Search for the cell housing the specified text and yield its [x, y] center coordinate. 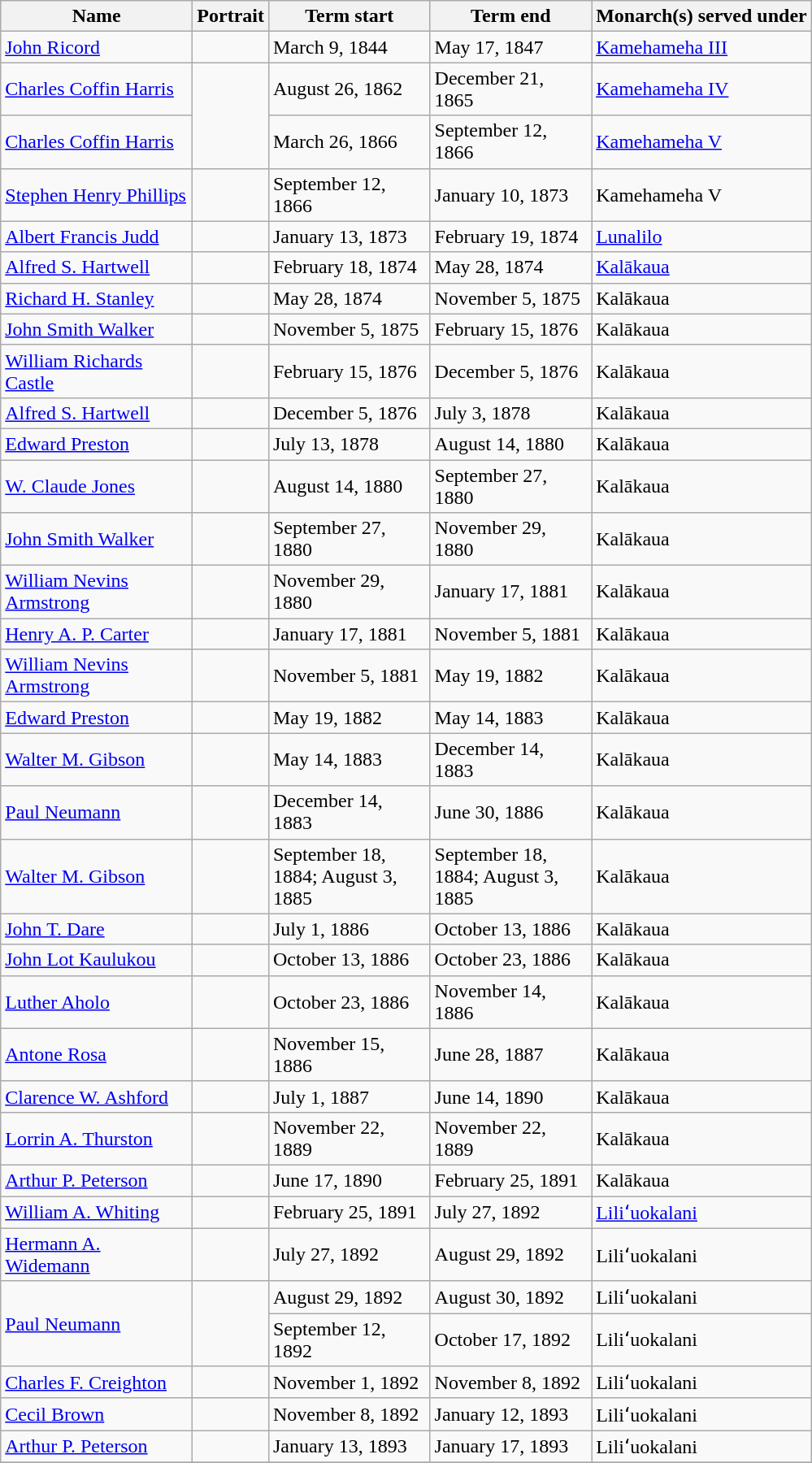
Term start [350, 16]
Antone Rosa [97, 1055]
William A. Whiting [97, 1213]
July 3, 1878 [510, 413]
Henry A. P. Carter [97, 634]
Portrait [231, 16]
January 13, 1893 [350, 1447]
Lunalilo [702, 237]
November 15, 1886 [350, 1055]
Term end [510, 16]
Stephen Henry Phillips [97, 195]
October 17, 1892 [510, 1339]
Hermann A. Widemann [97, 1255]
December 21, 1865 [510, 89]
June 14, 1890 [510, 1096]
November 14, 1886 [510, 1001]
March 26, 1866 [350, 141]
Cecil Brown [97, 1414]
John Lot Kaulukou [97, 960]
January 12, 1893 [510, 1414]
January 13, 1873 [350, 237]
Clarence W. Ashford [97, 1096]
June 28, 1887 [510, 1055]
Albert Francis Judd [97, 237]
July 1, 1887 [350, 1096]
Kamehameha IV [702, 89]
June 17, 1890 [350, 1180]
William Richards Castle [97, 371]
Richard H. Stanley [97, 298]
February 19, 1874 [510, 237]
January 10, 1873 [510, 195]
February 18, 1874 [350, 267]
Kamehameha III [702, 47]
Luther Aholo [97, 1001]
January 17, 1893 [510, 1447]
March 9, 1844 [350, 47]
September 12, 1892 [350, 1339]
Charles F. Creighton [97, 1383]
Lorrin A. Thurston [97, 1138]
W. Claude Jones [97, 486]
August 26, 1862 [350, 89]
July 1, 1886 [350, 929]
August 30, 1892 [510, 1297]
Name [97, 16]
November 1, 1892 [350, 1383]
July 13, 1878 [350, 444]
May 17, 1847 [510, 47]
June 30, 1886 [510, 813]
John T. Dare [97, 929]
John Ricord [97, 47]
Monarch(s) served under [702, 16]
